Locate the cell with the specified text and output its (x, y) center coordinate. 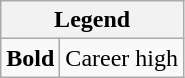
Legend (92, 20)
Bold (30, 58)
Career high (122, 58)
